Return (x, y) of the center of cell containing provided text 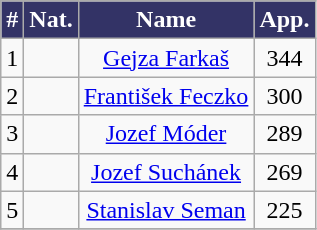
František Feczko (166, 96)
3 (12, 134)
Stanislav Seman (166, 210)
269 (284, 172)
344 (284, 58)
2 (12, 96)
# (12, 20)
Name (166, 20)
App. (284, 20)
Gejza Farkaš (166, 58)
Nat. (51, 20)
1 (12, 58)
300 (284, 96)
4 (12, 172)
289 (284, 134)
5 (12, 210)
Jozef Suchánek (166, 172)
225 (284, 210)
Jozef Móder (166, 134)
